Extract the (x, y) coordinate from the center of the cell holding the provided text.  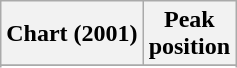
Peakposition (189, 34)
Chart (2001) (72, 34)
